Determine the [x, y] coordinate at the center of the cell enclosing the given text.  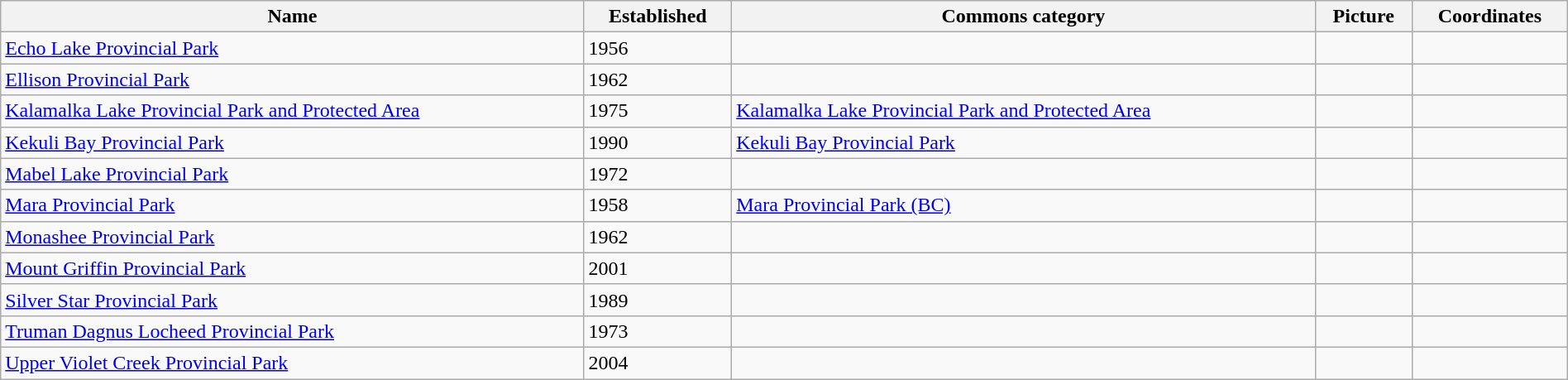
Mara Provincial Park [293, 205]
Truman Dagnus Locheed Provincial Park [293, 331]
Mabel Lake Provincial Park [293, 174]
2001 [658, 268]
1972 [658, 174]
1973 [658, 331]
1990 [658, 142]
Mount Griffin Provincial Park [293, 268]
Name [293, 17]
Commons category [1024, 17]
Established [658, 17]
1958 [658, 205]
1975 [658, 111]
1989 [658, 300]
Ellison Provincial Park [293, 79]
Picture [1363, 17]
Echo Lake Provincial Park [293, 48]
Mara Provincial Park (BC) [1024, 205]
Upper Violet Creek Provincial Park [293, 363]
2004 [658, 363]
1956 [658, 48]
Monashee Provincial Park [293, 237]
Coordinates [1489, 17]
Silver Star Provincial Park [293, 300]
